Find where the given text appears and provide that cell's center as (X, Y) coordinate. 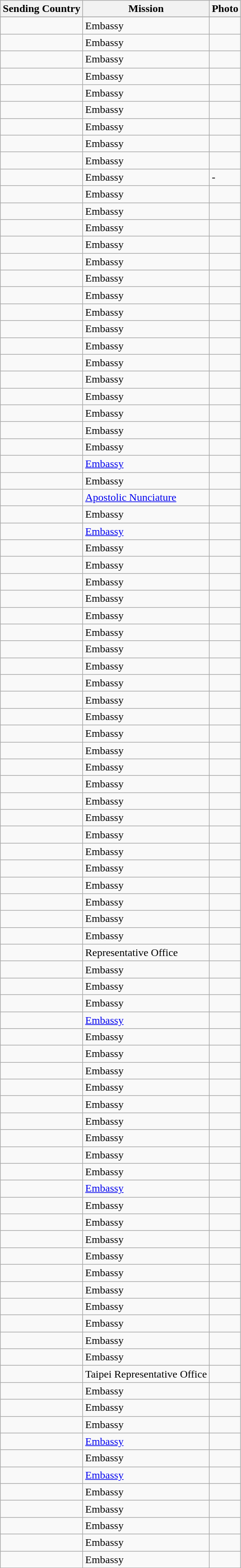
Photo (225, 9)
Sending Country (42, 9)
- (225, 177)
Apostolic Nunciature (146, 498)
Taipei Representative Office (146, 1374)
Mission (146, 9)
Representative Office (146, 952)
